Detect which cell encompasses the target text, then output its [x, y] center coordinate. 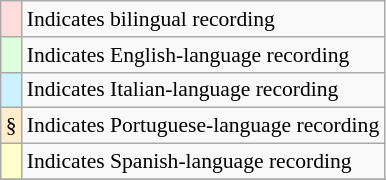
Indicates Italian-language recording [204, 90]
Indicates Spanish-language recording [204, 162]
Indicates Portuguese-language recording [204, 126]
Indicates English-language recording [204, 55]
§ [12, 126]
Indicates bilingual recording [204, 19]
